Detect which cell encompasses the target text, then output its [x, y] center coordinate. 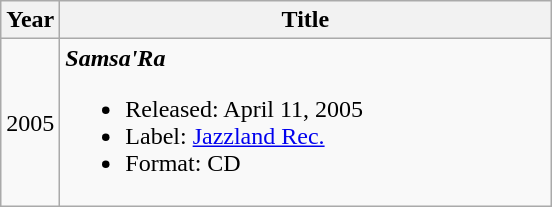
Year [30, 20]
2005 [30, 122]
Title [306, 20]
Samsa'RaReleased: April 11, 2005Label: Jazzland Rec. Format: CD [306, 122]
